Provide the (x, y) coordinate of the cell's center where the given text is located.  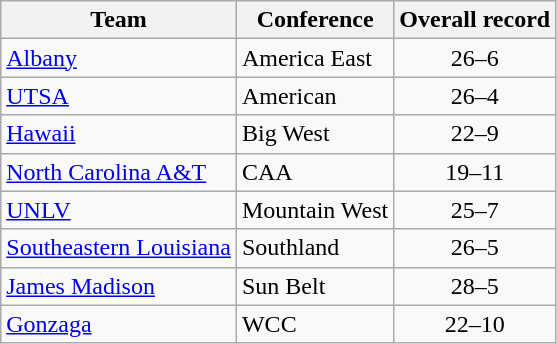
America East (314, 58)
Big West (314, 134)
James Madison (119, 286)
Gonzaga (119, 324)
CAA (314, 172)
WCC (314, 324)
Albany (119, 58)
Overall record (475, 20)
22–10 (475, 324)
North Carolina A&T (119, 172)
UTSA (119, 96)
UNLV (119, 210)
Team (119, 20)
Mountain West (314, 210)
26–4 (475, 96)
22–9 (475, 134)
26–5 (475, 248)
Southeastern Louisiana (119, 248)
Sun Belt (314, 286)
Southland (314, 248)
25–7 (475, 210)
19–11 (475, 172)
American (314, 96)
Hawaii (119, 134)
26–6 (475, 58)
Conference (314, 20)
28–5 (475, 286)
